Provide the (x, y) coordinate of the cell's center where the given text is located.  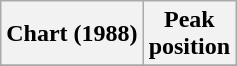
Chart (1988) (72, 34)
Peakposition (189, 34)
